Locate the cell with the specified text and output its [x, y] center coordinate. 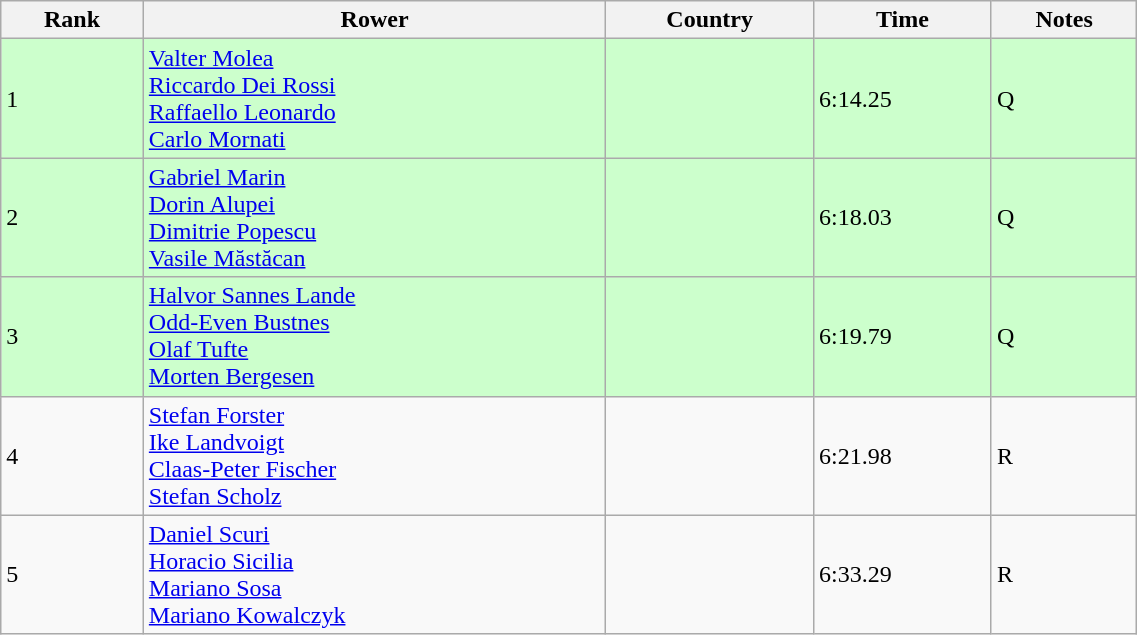
3 [72, 336]
Rank [72, 20]
Valter MoleaRiccardo Dei RossiRaffaello LeonardoCarlo Mornati [374, 98]
Rower [374, 20]
Daniel ScuriHoracio SiciliaMariano SosaMariano Kowalczyk [374, 574]
6:18.03 [903, 218]
Stefan ForsterIke LandvoigtClaas-Peter FischerStefan Scholz [374, 456]
Time [903, 20]
5 [72, 574]
6:33.29 [903, 574]
Gabriel MarinDorin AlupeiDimitrie PopescuVasile Măstăcan [374, 218]
4 [72, 456]
1 [72, 98]
Halvor Sannes LandeOdd-Even BustnesOlaf TufteMorten Bergesen [374, 336]
2 [72, 218]
Country [710, 20]
6:14.25 [903, 98]
Notes [1064, 20]
6:21.98 [903, 456]
6:19.79 [903, 336]
